Capture the cell that displays the provided text and extract its (X, Y) central coordinate. 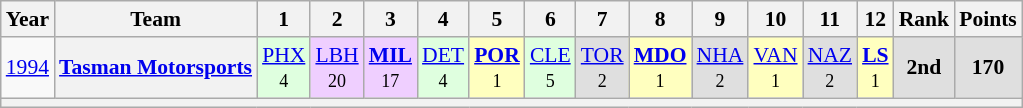
LS1 (876, 68)
5 (497, 19)
8 (660, 19)
LBH20 (336, 68)
Year (28, 19)
MIL17 (390, 68)
Points (988, 19)
2 (336, 19)
4 (443, 19)
Rank (924, 19)
MDO1 (660, 68)
NHA2 (720, 68)
Tasman Motorsports (156, 68)
TOR2 (602, 68)
Team (156, 19)
10 (775, 19)
1 (284, 19)
2nd (924, 68)
NAZ2 (830, 68)
DET4 (443, 68)
POR1 (497, 68)
11 (830, 19)
PHX4 (284, 68)
1994 (28, 68)
3 (390, 19)
CLE5 (550, 68)
VAN1 (775, 68)
170 (988, 68)
9 (720, 19)
12 (876, 19)
7 (602, 19)
6 (550, 19)
